Extract the (X, Y) coordinate from the center of the cell holding the provided text.  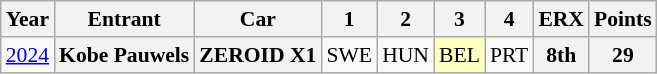
Year (28, 19)
SWE (349, 55)
BEL (460, 55)
Entrant (124, 19)
Points (623, 19)
ZEROID X1 (258, 55)
1 (349, 19)
Car (258, 19)
2 (406, 19)
PRT (509, 55)
29 (623, 55)
HUN (406, 55)
Kobe Pauwels (124, 55)
4 (509, 19)
8th (561, 55)
3 (460, 19)
ERX (561, 19)
2024 (28, 55)
